Return (x, y) of the center of cell containing provided text 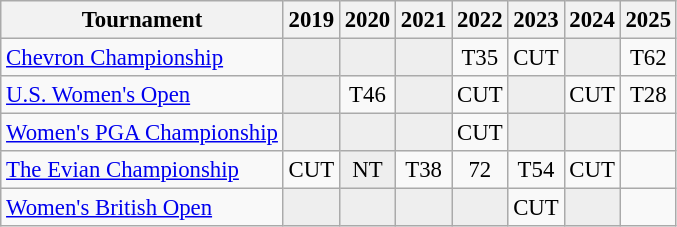
T28 (648, 95)
2025 (648, 20)
T62 (648, 58)
2022 (480, 20)
2021 (424, 20)
T46 (367, 95)
T54 (536, 170)
72 (480, 170)
Chevron Championship (142, 58)
Women's British Open (142, 208)
U.S. Women's Open (142, 95)
2019 (311, 20)
Women's PGA Championship (142, 133)
T35 (480, 58)
2020 (367, 20)
2024 (592, 20)
The Evian Championship (142, 170)
2023 (536, 20)
NT (367, 170)
Tournament (142, 20)
T38 (424, 170)
